For the text-containing cell, return its midpoint in (X, Y) coordinate format. 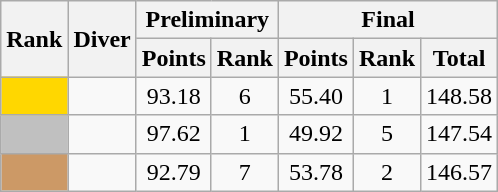
97.62 (174, 134)
5 (386, 134)
55.40 (316, 96)
Final (388, 20)
2 (386, 172)
147.54 (460, 134)
92.79 (174, 172)
Preliminary (207, 20)
53.78 (316, 172)
Diver (102, 39)
148.58 (460, 96)
93.18 (174, 96)
146.57 (460, 172)
Total (460, 58)
7 (244, 172)
6 (244, 96)
49.92 (316, 134)
